For the text-containing cell, return its midpoint in (x, y) coordinate format. 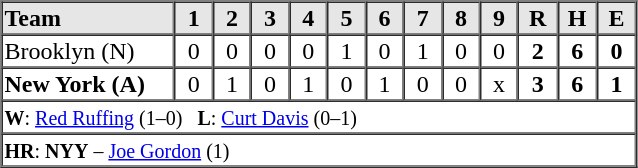
HR: NYY – Joe Gordon (1) (319, 150)
7 (423, 18)
x (499, 84)
New York (A) (88, 84)
R (538, 18)
E (616, 18)
Team (88, 18)
Brooklyn (N) (88, 50)
5 (346, 18)
9 (499, 18)
W: Red Ruffing (1–0) L: Curt Davis (0–1) (319, 116)
8 (461, 18)
4 (308, 18)
H (577, 18)
